Return (x, y) of the center of cell containing provided text 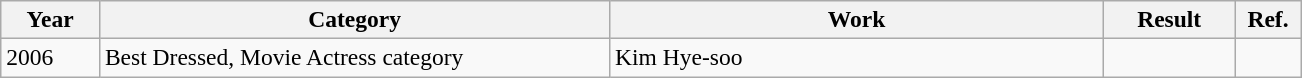
Year (50, 19)
Best Dressed, Movie Actress category (354, 57)
Work (857, 19)
2006 (50, 57)
Ref. (1268, 19)
Category (354, 19)
Kim Hye-soo (857, 57)
Result (1169, 19)
